Provide the (x, y) coordinate of the cell's center where the given text is located.  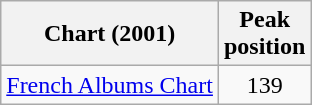
Chart (2001) (110, 34)
French Albums Chart (110, 85)
Peakposition (264, 34)
139 (264, 85)
